Extract the (X, Y) coordinate from the center of the cell holding the provided text.  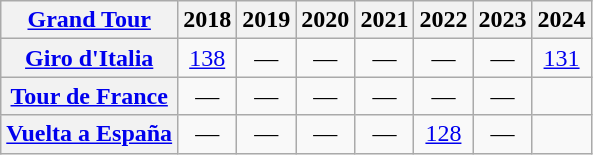
2024 (562, 20)
2022 (444, 20)
2023 (502, 20)
Vuelta a España (90, 134)
Giro d'Italia (90, 58)
Tour de France (90, 96)
2018 (208, 20)
2020 (326, 20)
Grand Tour (90, 20)
131 (562, 58)
2021 (384, 20)
2019 (266, 20)
138 (208, 58)
128 (444, 134)
